Identify which cell holds the provided text, then report its (X, Y) central coordinate. 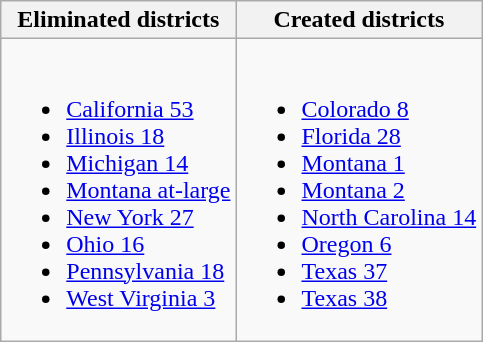
California 53Illinois 18Michigan 14Montana at-largeNew York 27Ohio 16Pennsylvania 18West Virginia 3 (118, 190)
Colorado 8Florida 28Montana 1Montana 2North Carolina 14Oregon 6Texas 37Texas 38 (359, 190)
Created districts (359, 20)
Eliminated districts (118, 20)
